Detect which cell encompasses the target text, then output its [x, y] center coordinate. 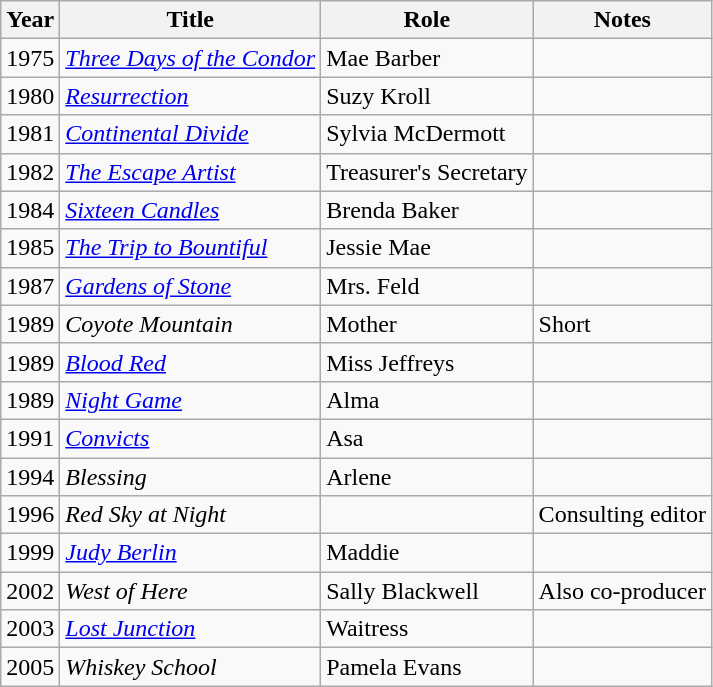
1987 [30, 286]
Sylvia McDermott [427, 134]
Coyote Mountain [190, 324]
1994 [30, 477]
2002 [30, 591]
Waitress [427, 629]
Notes [622, 20]
Pamela Evans [427, 667]
1980 [30, 96]
1999 [30, 553]
Alma [427, 400]
Three Days of the Condor [190, 58]
Arlene [427, 477]
Mae Barber [427, 58]
Continental Divide [190, 134]
Also co-producer [622, 591]
Resurrection [190, 96]
1981 [30, 134]
1975 [30, 58]
2003 [30, 629]
Brenda Baker [427, 210]
Gardens of Stone [190, 286]
Whiskey School [190, 667]
Year [30, 20]
Judy Berlin [190, 553]
Sixteen Candles [190, 210]
Mrs. Feld [427, 286]
The Escape Artist [190, 172]
Red Sky at Night [190, 515]
Treasurer's Secretary [427, 172]
Lost Junction [190, 629]
West of Here [190, 591]
Blood Red [190, 362]
Suzy Kroll [427, 96]
Miss Jeffreys [427, 362]
Jessie Mae [427, 248]
1985 [30, 248]
Asa [427, 438]
1996 [30, 515]
Sally Blackwell [427, 591]
1984 [30, 210]
Mother [427, 324]
Short [622, 324]
Night Game [190, 400]
Convicts [190, 438]
The Trip to Bountiful [190, 248]
1982 [30, 172]
Maddie [427, 553]
1991 [30, 438]
2005 [30, 667]
Blessing [190, 477]
Title [190, 20]
Role [427, 20]
Consulting editor [622, 515]
